Return the (X, Y) coordinate for the center point of the cell that contains the specified text.  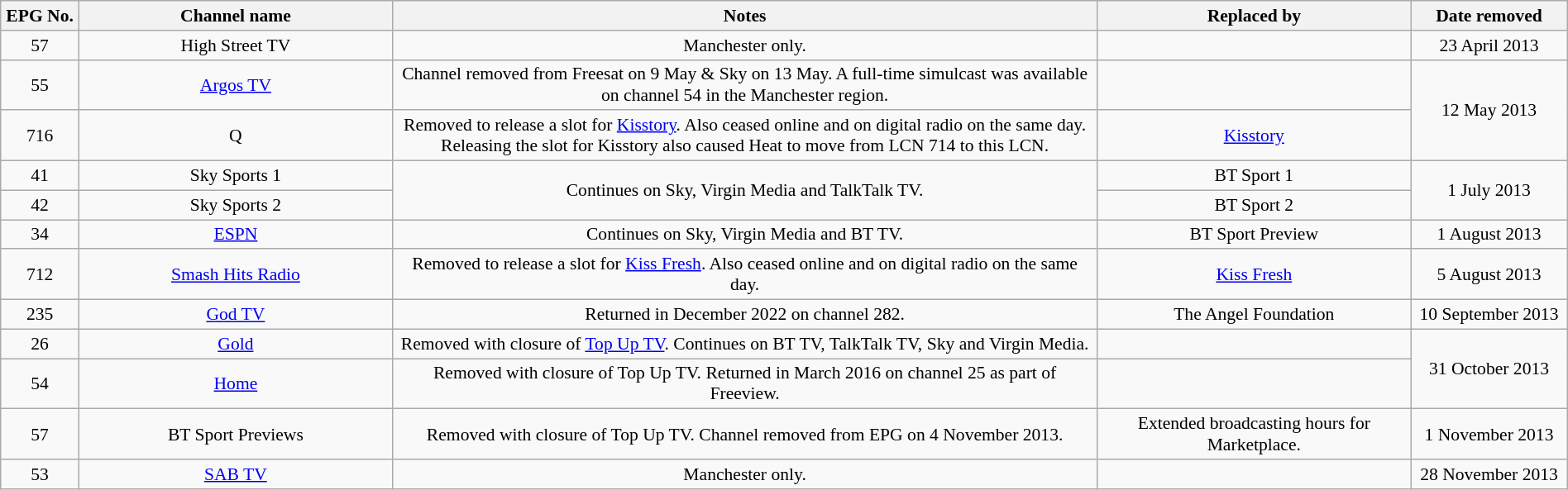
5 August 2013 (1489, 274)
42 (40, 205)
55 (40, 84)
34 (40, 235)
Removed with closure of Top Up TV. Returned in March 2016 on channel 25 as part of Freeview. (744, 383)
SAB TV (235, 474)
23 April 2013 (1489, 45)
Removed to release a slot for Kiss Fresh. Also ceased online and on digital radio on the same day. (744, 274)
Notes (744, 16)
Replaced by (1254, 16)
12 May 2013 (1489, 110)
26 (40, 344)
ESPN (235, 235)
Extended broadcasting hours for Marketplace. (1254, 435)
712 (40, 274)
716 (40, 136)
Date removed (1489, 16)
28 November 2013 (1489, 474)
1 August 2013 (1489, 235)
41 (40, 176)
Kiss Fresh (1254, 274)
Removed with closure of Top Up TV. Channel removed from EPG on 4 November 2013. (744, 435)
1 November 2013 (1489, 435)
Home (235, 383)
BT Sport Preview (1254, 235)
God TV (235, 315)
235 (40, 315)
31 October 2013 (1489, 369)
EPG No. (40, 16)
Sky Sports 2 (235, 205)
53 (40, 474)
Returned in December 2022 on channel 282. (744, 315)
Channel name (235, 16)
Argos TV (235, 84)
BT Sport 1 (1254, 176)
1 July 2013 (1489, 190)
10 September 2013 (1489, 315)
Gold (235, 344)
BT Sport Previews (235, 435)
BT Sport 2 (1254, 205)
Kisstory (1254, 136)
Smash Hits Radio (235, 274)
High Street TV (235, 45)
Channel removed from Freesat on 9 May & Sky on 13 May. A full-time simulcast was available on channel 54 in the Manchester region. (744, 84)
Removed with closure of Top Up TV. Continues on BT TV, TalkTalk TV, Sky and Virgin Media. (744, 344)
Q (235, 136)
Sky Sports 1 (235, 176)
Continues on Sky, Virgin Media and BT TV. (744, 235)
54 (40, 383)
Continues on Sky, Virgin Media and TalkTalk TV. (744, 190)
The Angel Foundation (1254, 315)
